Provide the [x, y] coordinate of the cell's center where the given text is located.  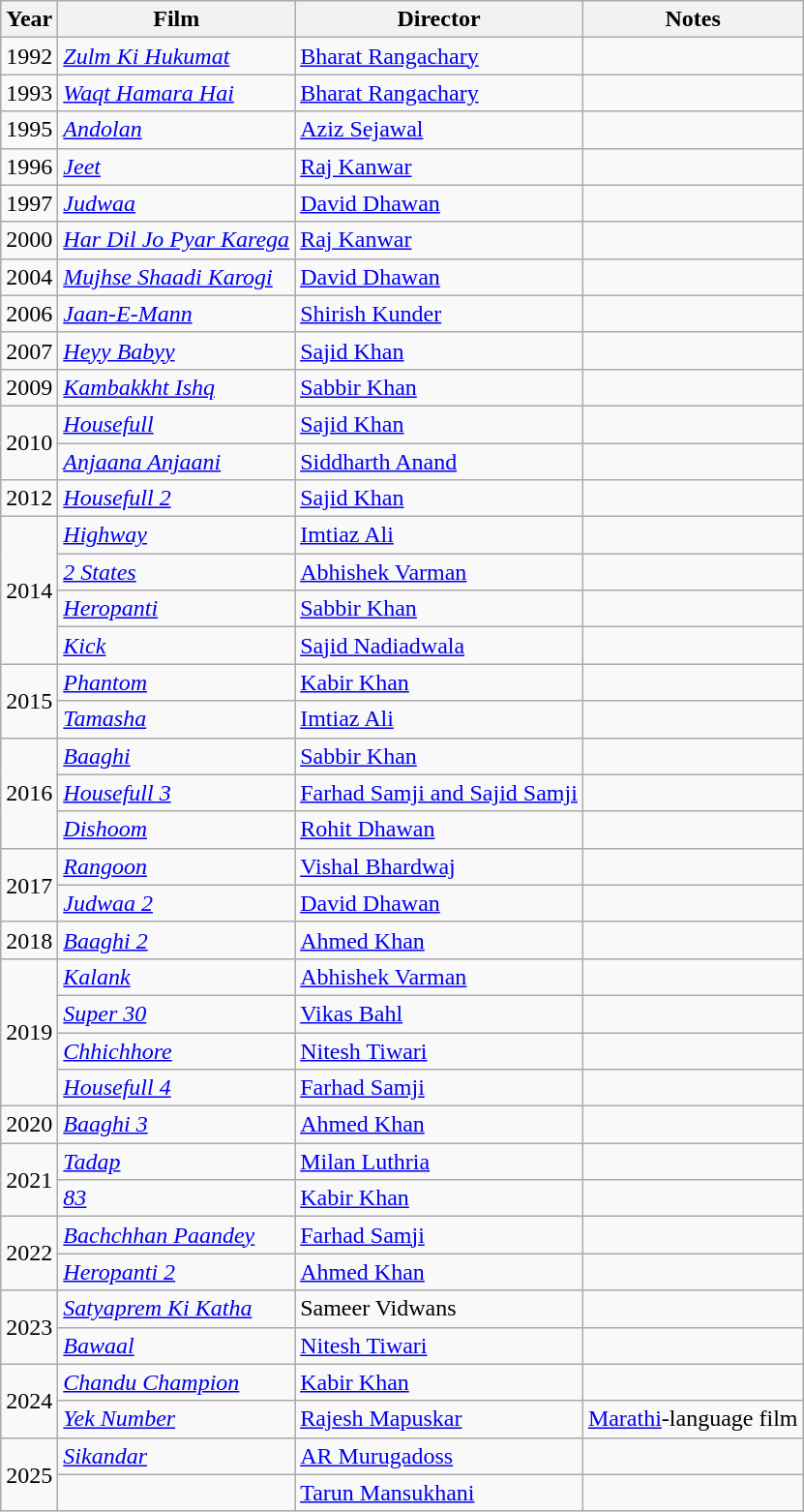
Chandu Champion [176, 1382]
2015 [29, 701]
2007 [29, 350]
2017 [29, 885]
Housefull [176, 424]
1997 [29, 203]
Year [29, 19]
2025 [29, 1474]
Mujhse Shaadi Karogi [176, 277]
Rajesh Mapuskar [439, 1419]
Vishal Bhardwaj [439, 866]
2004 [29, 277]
Baaghi 2 [176, 940]
Bachchhan Paandey [176, 1235]
Judwaa [176, 203]
2024 [29, 1401]
2010 [29, 442]
2023 [29, 1327]
Heropanti 2 [176, 1272]
Baaghi [176, 756]
Zulm Ki Hukumat [176, 56]
Rohit Dhawan [439, 830]
Housefull 2 [176, 499]
Tamasha [176, 719]
Farhad Samji and Sajid Samji [439, 793]
1995 [29, 130]
Dishoom [176, 830]
Housefull 4 [176, 1088]
Sajid Nadiadwala [439, 646]
Heyy Babyy [176, 350]
Director [439, 19]
Housefull 3 [176, 793]
Yek Number [176, 1419]
2018 [29, 940]
2012 [29, 499]
2020 [29, 1125]
Har Dil Jo Pyar Karega [176, 240]
Milan Luthria [439, 1162]
Jeet [176, 166]
2014 [29, 590]
Baaghi 3 [176, 1125]
2022 [29, 1254]
2000 [29, 240]
2006 [29, 314]
Siddharth Anand [439, 462]
Andolan [176, 130]
Shirish Kunder [439, 314]
Bawaal [176, 1346]
2016 [29, 793]
Heropanti [176, 609]
1996 [29, 166]
1992 [29, 56]
Vikas Bahl [439, 1013]
Tadap [176, 1162]
Tarun Mansukhani [439, 1493]
2 States [176, 572]
Phantom [176, 682]
Kick [176, 646]
Sameer Vidwans [439, 1309]
AR Murugadoss [439, 1456]
Chhichhore [176, 1050]
Highway [176, 535]
2019 [29, 1032]
Waqt Hamara Hai [176, 93]
Jaan-E-Mann [176, 314]
Kambakkht Ishq [176, 387]
2021 [29, 1180]
Sikandar [176, 1456]
Anjaana Anjaani [176, 462]
1993 [29, 93]
Aziz Sejawal [439, 130]
2009 [29, 387]
Kalank [176, 977]
Notes [693, 19]
Satyaprem Ki Katha [176, 1309]
Super 30 [176, 1013]
Judwaa 2 [176, 903]
Film [176, 19]
83 [176, 1198]
Rangoon [176, 866]
Marathi-language film [693, 1419]
